For the text-containing cell, return its midpoint in (X, Y) coordinate format. 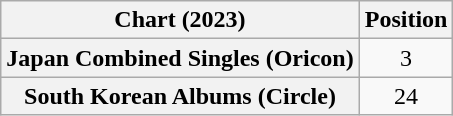
24 (406, 96)
Position (406, 20)
Japan Combined Singles (Oricon) (180, 58)
Chart (2023) (180, 20)
3 (406, 58)
South Korean Albums (Circle) (180, 96)
